From the cell containing the given text, extract its center point as [x, y] coordinate. 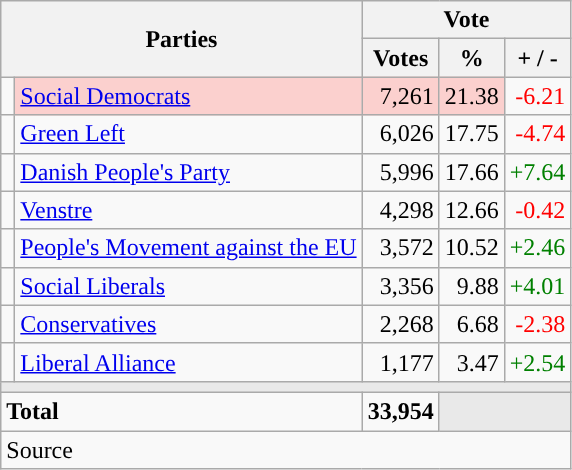
33,954 [400, 411]
+2.46 [538, 248]
2,268 [400, 324]
People's Movement against the EU [188, 248]
-0.42 [538, 210]
9.88 [472, 286]
-6.21 [538, 96]
+7.64 [538, 172]
12.66 [472, 210]
4,298 [400, 210]
+4.01 [538, 286]
% [472, 58]
3,356 [400, 286]
7,261 [400, 96]
+ / - [538, 58]
3,572 [400, 248]
Social Liberals [188, 286]
Parties [182, 39]
6,026 [400, 134]
Votes [400, 58]
Social Democrats [188, 96]
Venstre [188, 210]
Danish People's Party [188, 172]
Total [182, 411]
21.38 [472, 96]
Conservatives [188, 324]
17.75 [472, 134]
5,996 [400, 172]
Liberal Alliance [188, 362]
6.68 [472, 324]
-2.38 [538, 324]
10.52 [472, 248]
-4.74 [538, 134]
17.66 [472, 172]
+2.54 [538, 362]
Source [286, 449]
1,177 [400, 362]
Vote [466, 20]
3.47 [472, 362]
Green Left [188, 134]
